Return (x, y) of the center of cell containing provided text 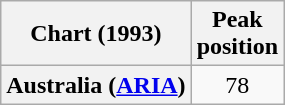
Chart (1993) (96, 34)
78 (237, 85)
Peakposition (237, 34)
Australia (ARIA) (96, 85)
